Provide the [x, y] coordinate of the cell's center where the given text is located.  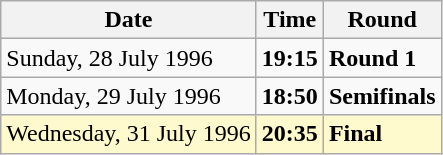
Final [382, 134]
Sunday, 28 July 1996 [129, 58]
20:35 [290, 134]
Wednesday, 31 July 1996 [129, 134]
19:15 [290, 58]
Round [382, 20]
Time [290, 20]
Semifinals [382, 96]
18:50 [290, 96]
Round 1 [382, 58]
Date [129, 20]
Monday, 29 July 1996 [129, 96]
